Return (x, y) of the center of cell containing provided text 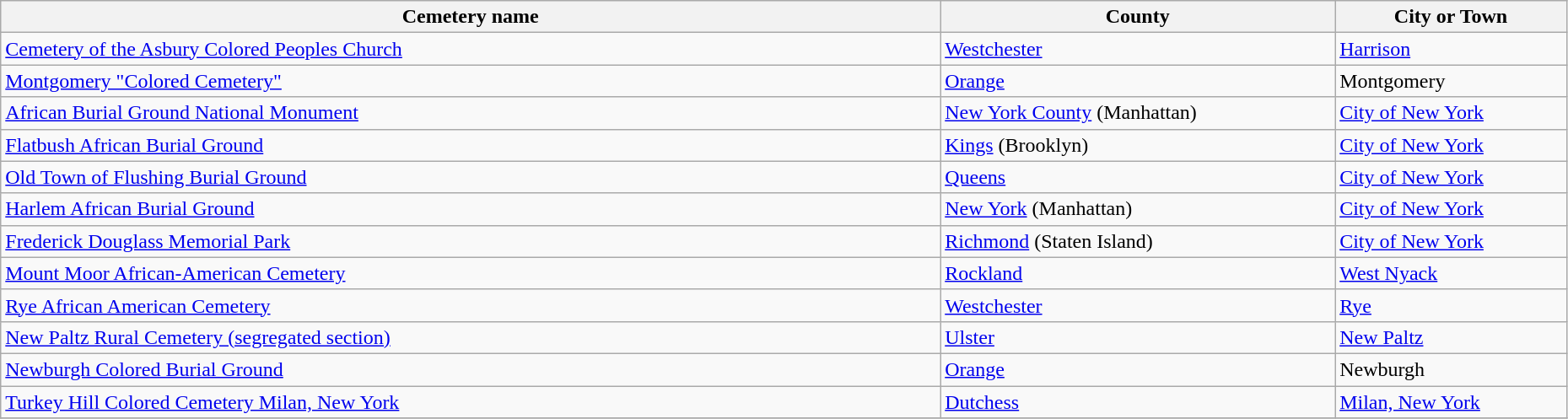
Richmond (Staten Island) (1138, 241)
Kings (Brooklyn) (1138, 145)
Flatbush African Burial Ground (471, 145)
Frederick Douglass Memorial Park (471, 241)
City or Town (1451, 17)
West Nyack (1451, 273)
Rye African American Cemetery (471, 305)
Harrison (1451, 49)
New Paltz Rural Cemetery (segregated section) (471, 337)
Turkey Hill Colored Cemetery Milan, New York (471, 402)
Ulster (1138, 337)
Harlem African Burial Ground (471, 209)
Rye (1451, 305)
Montgomery (1451, 81)
Queens (1138, 177)
Newburgh Colored Burial Ground (471, 369)
Cemetery name (471, 17)
Newburgh (1451, 369)
Old Town of Flushing Burial Ground (471, 177)
Montgomery "Colored Cemetery" (471, 81)
Dutchess (1138, 402)
New Paltz (1451, 337)
Milan, New York (1451, 402)
Cemetery of the Asbury Colored Peoples Church (471, 49)
County (1138, 17)
New York County (Manhattan) (1138, 113)
African Burial Ground National Monument (471, 113)
Rockland (1138, 273)
New York (Manhattan) (1138, 209)
Mount Moor African-American Cemetery (471, 273)
